Search for the cell housing the specified text and yield its [x, y] center coordinate. 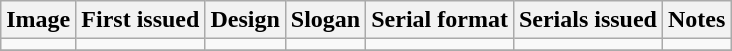
Serial format [440, 20]
Notes [696, 20]
First issued [140, 20]
Image [38, 20]
Serials issued [588, 20]
Design [245, 20]
Slogan [325, 20]
